Extract the [x, y] coordinate from the center of the cell holding the provided text.  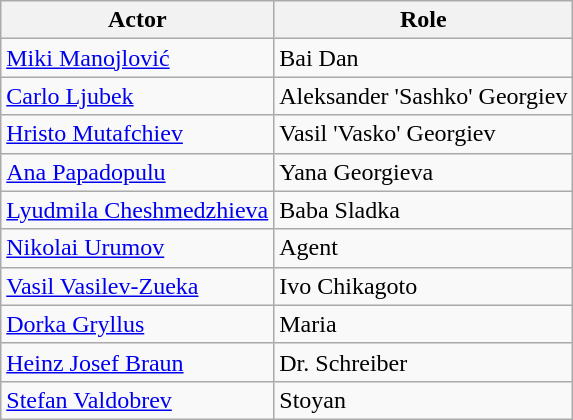
Actor [138, 20]
Ana Papadopulu [138, 172]
Ivo Chikagoto [424, 286]
Dorka Gryllus [138, 324]
Stefan Valdobrev [138, 400]
Yana Georgieva [424, 172]
Aleksander 'Sashko' Georgiev [424, 96]
Agent [424, 248]
Miki Manojlović [138, 58]
Bai Dan [424, 58]
Dr. Schreiber [424, 362]
Baba Sladka [424, 210]
Heinz Josef Braun [138, 362]
Vasil 'Vasko' Georgiev [424, 134]
Vasil Vasilev-Zueka [138, 286]
Maria [424, 324]
Lyudmila Cheshmedzhieva [138, 210]
Hristo Mutafchiev [138, 134]
Role [424, 20]
Stoyan [424, 400]
Nikolai Urumov [138, 248]
Carlo Ljubek [138, 96]
